Search for the cell housing the specified text and yield its (x, y) center coordinate. 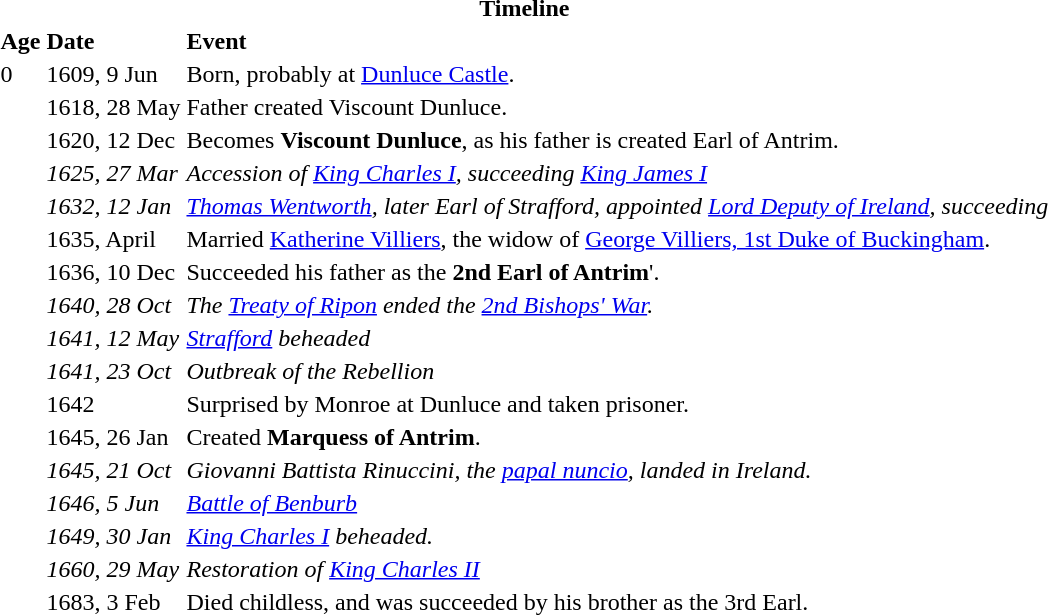
1645, 21 Oct (114, 470)
1625, 27 Mar (114, 173)
1641, 12 May (114, 338)
1660, 29 May (114, 569)
1646, 5 Jun (114, 503)
1642 (114, 404)
Date (114, 41)
1636, 10 Dec (114, 272)
1618, 28 May (114, 107)
1635, April (114, 239)
1641, 23 Oct (114, 371)
1649, 30 Jan (114, 536)
1632, 12 Jan (114, 206)
1620, 12 Dec (114, 140)
1645, 26 Jan (114, 437)
1640, 28 Oct (114, 305)
1609, 9 Jun (114, 74)
